Capture the cell that displays the provided text and extract its (X, Y) central coordinate. 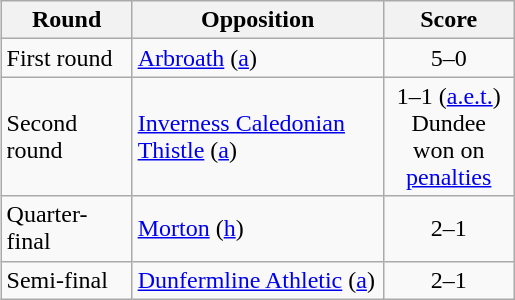
Quarter-final (66, 228)
Semi-final (66, 280)
Score (448, 20)
Round (66, 20)
Dunfermline Athletic (a) (258, 280)
Opposition (258, 20)
Arbroath (a) (258, 58)
Second round (66, 136)
1–1 (a.e.t.) Dundee won on penalties (448, 136)
Inverness Caledonian Thistle (a) (258, 136)
5–0 (448, 58)
First round (66, 58)
Morton (h) (258, 228)
